Scan for the cell matching the given text and deliver its (X, Y) coordinate at center. 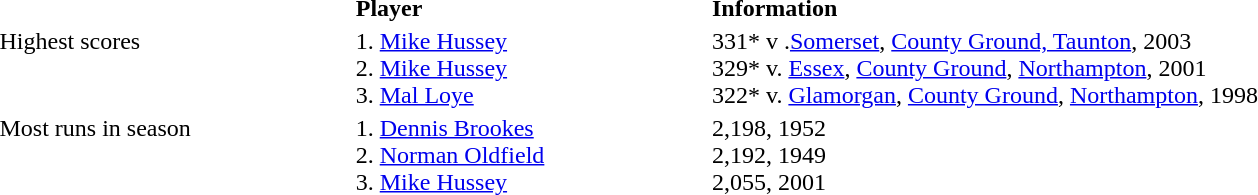
1. Mike Hussey2. Mike Hussey3. Mal Loye (530, 68)
